Detect which cell encompasses the target text, then output its (x, y) center coordinate. 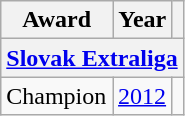
Award (57, 20)
Slovak Extraliga (92, 58)
Champion (57, 96)
2012 (142, 96)
Year (142, 20)
